Scan for the cell matching the given text and deliver its (X, Y) coordinate at center. 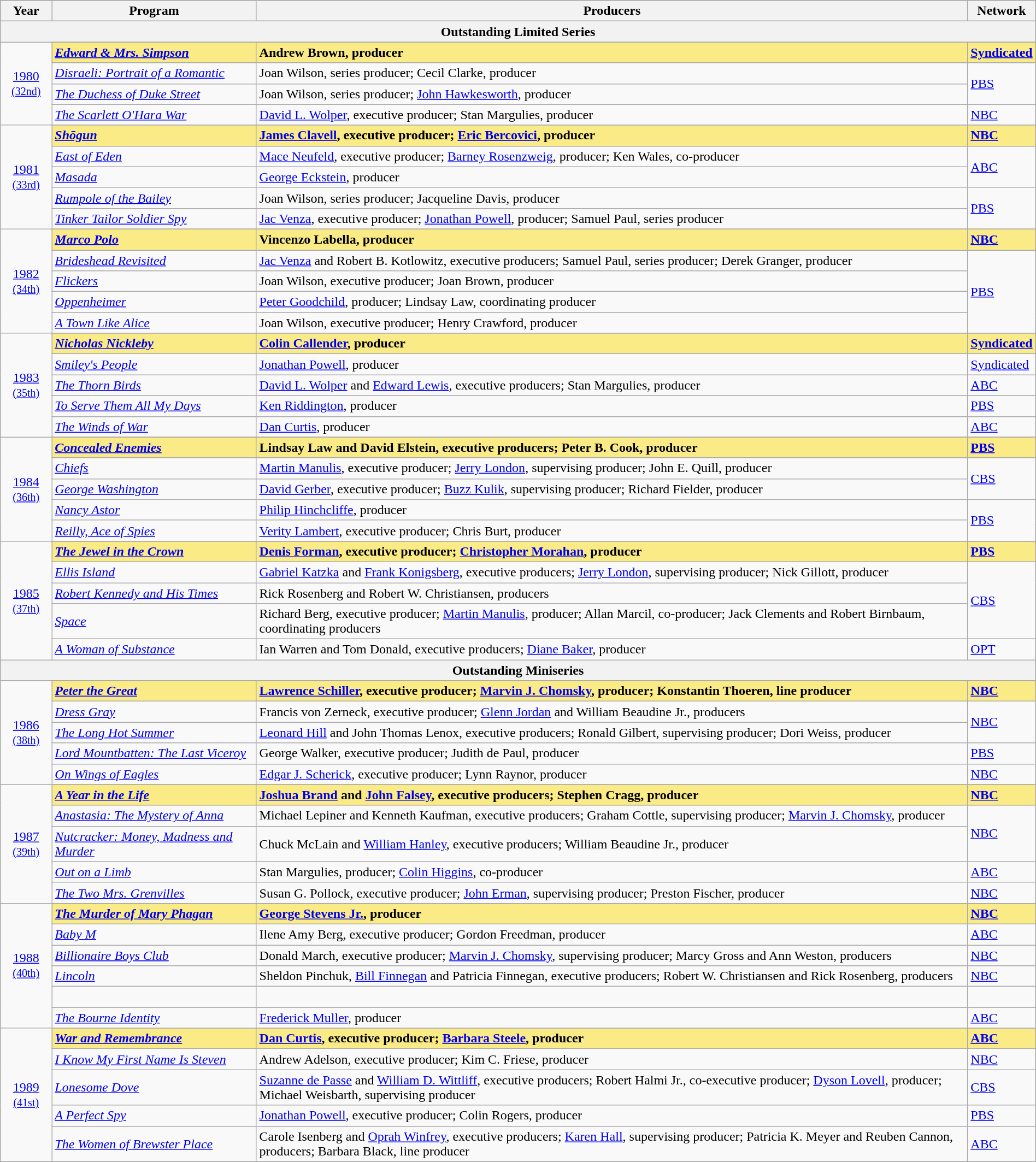
Nancy Astor (154, 510)
Baby M (154, 934)
Network (1002, 11)
A Town Like Alice (154, 323)
James Clavell, executive producer; Eric Bercovici, producer (612, 135)
Tinker Tailor Soldier Spy (154, 219)
Stan Margulies, producer; Colin Higgins, co-producer (612, 872)
Sheldon Pinchuk, Bill Finnegan and Patricia Finnegan, executive producers; Robert W. Christiansen and Rick Rosenberg, producers (612, 976)
Oppenheimer (154, 302)
David L. Wolper, executive producer; Stan Margulies, producer (612, 115)
Robert Kennedy and His Times (154, 593)
Peter Goodchild, producer; Lindsay Law, coordinating producer (612, 302)
OPT (1002, 650)
1986(38th) (26, 733)
Smiley's People (154, 364)
Verity Lambert, executive producer; Chris Burt, producer (612, 530)
Lincoln (154, 976)
1980(32nd) (26, 84)
Flickers (154, 281)
Jac Venza, executive producer; Jonathan Powell, producer; Samuel Paul, series producer (612, 219)
George Eckstein, producer (612, 177)
Nicholas Nickleby (154, 344)
1984(36th) (26, 489)
George Washington (154, 489)
East of Eden (154, 156)
1987(39th) (26, 844)
Outstanding Miniseries (518, 670)
The Women of Brewster Place (154, 1144)
Francis von Zerneck, executive producer; Glenn Jordan and William Beaudine Jr., producers (612, 712)
Donald March, executive producer; Marvin J. Chomsky, supervising producer; Marcy Gross and Ann Weston, producers (612, 955)
Lonesome Dove (154, 1087)
Shōgun (154, 135)
Chuck McLain and William Hanley, executive producers; William Beaudine Jr., producer (612, 844)
War and Remembrance (154, 1039)
Edward & Mrs. Simpson (154, 52)
Michael Lepiner and Kenneth Kaufman, executive producers; Graham Cottle, supervising producer; Marvin J. Chomsky, producer (612, 816)
Joan Wilson, executive producer; Joan Brown, producer (612, 281)
Anastasia: The Mystery of Anna (154, 816)
The Two Mrs. Grenvilles (154, 893)
Frederick Muller, producer (612, 1018)
Year (26, 11)
George Walker, executive producer; Judith de Paul, producer (612, 753)
Dan Curtis, executive producer; Barbara Steele, producer (612, 1039)
Joan Wilson, series producer; Cecil Clarke, producer (612, 73)
Out on a Limb (154, 872)
Ian Warren and Tom Donald, executive producers; Diane Baker, producer (612, 650)
The Scarlett O'Hara War (154, 115)
1982(34th) (26, 281)
Lawrence Schiller, executive producer; Marvin J. Chomsky, producer; Konstantin Thoeren, line producer (612, 691)
Producers (612, 11)
The Winds of War (154, 427)
Peter the Great (154, 691)
1981(33rd) (26, 177)
Denis Forman, executive producer; Christopher Morahan, producer (612, 551)
The Duchess of Duke Street (154, 94)
Nutcracker: Money, Madness and Murder (154, 844)
Philip Hinchcliffe, producer (612, 510)
Lord Mountbatten: The Last Viceroy (154, 753)
David L. Wolper and Edward Lewis, executive producers; Stan Margulies, producer (612, 385)
Lindsay Law and David Elstein, executive producers; Peter B. Cook, producer (612, 447)
Marco Polo (154, 239)
The Thorn Birds (154, 385)
A Perfect Spy (154, 1116)
Jonathan Powell, producer (612, 364)
Mace Neufeld, executive producer; Barney Rosenzweig, producer; Ken Wales, co-producer (612, 156)
Edgar J. Scherick, executive producer; Lynn Raynor, producer (612, 774)
Ken Riddington, producer (612, 406)
Martin Manulis, executive producer; Jerry London, supervising producer; John E. Quill, producer (612, 468)
On Wings of Eagles (154, 774)
Jonathan Powell, executive producer; Colin Rogers, producer (612, 1116)
Joan Wilson, executive producer; Henry Crawford, producer (612, 323)
George Stevens Jr., producer (612, 913)
Andrew Adelson, executive producer; Kim C. Friese, producer (612, 1059)
1988(40th) (26, 965)
A Year in the Life (154, 795)
Ilene Amy Berg, executive producer; Gordon Freedman, producer (612, 934)
Colin Callender, producer (612, 344)
Brideshead Revisited (154, 261)
I Know My First Name Is Steven (154, 1059)
Rumpole of the Bailey (154, 198)
1985(37th) (26, 600)
Program (154, 11)
The Murder of Mary Phagan (154, 913)
Ellis Island (154, 572)
The Long Hot Summer (154, 733)
David Gerber, executive producer; Buzz Kulik, supervising producer; Richard Fielder, producer (612, 489)
Richard Berg, executive producer; Martin Manulis, producer; Allan Marcil, co-producer; Jack Clements and Robert Birnbaum, coordinating producers (612, 622)
Joshua Brand and John Falsey, executive producers; Stephen Cragg, producer (612, 795)
Gabriel Katzka and Frank Konigsberg, executive producers; Jerry London, supervising producer; Nick Gillott, producer (612, 572)
1983(35th) (26, 385)
Billionaire Boys Club (154, 955)
Dan Curtis, producer (612, 427)
Masada (154, 177)
Reilly, Ace of Spies (154, 530)
Dress Gray (154, 712)
Space (154, 622)
Joan Wilson, series producer; John Hawkesworth, producer (612, 94)
Outstanding Limited Series (518, 32)
Joan Wilson, series producer; Jacqueline Davis, producer (612, 198)
The Jewel in the Crown (154, 551)
Leonard Hill and John Thomas Lenox, executive producers; Ronald Gilbert, supervising producer; Dori Weiss, producer (612, 733)
Rick Rosenberg and Robert W. Christiansen, producers (612, 593)
A Woman of Substance (154, 650)
To Serve Them All My Days (154, 406)
1989(41st) (26, 1095)
Susan G. Pollock, executive producer; John Erman, supervising producer; Preston Fischer, producer (612, 893)
Chiefs (154, 468)
Vincenzo Labella, producer (612, 239)
Concealed Enemies (154, 447)
Andrew Brown, producer (612, 52)
Disraeli: Portrait of a Romantic (154, 73)
The Bourne Identity (154, 1018)
Jac Venza and Robert B. Kotlowitz, executive producers; Samuel Paul, series producer; Derek Granger, producer (612, 261)
